Extract the [x, y] coordinate from the center of the cell holding the provided text.  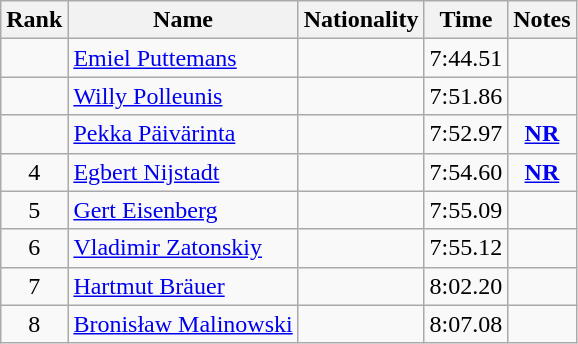
Nationality [361, 20]
Vladimir Zatonskiy [183, 248]
8:02.20 [466, 286]
Bronisław Malinowski [183, 324]
8:07.08 [466, 324]
4 [34, 172]
7:55.09 [466, 210]
5 [34, 210]
7:51.86 [466, 96]
7:52.97 [466, 134]
Hartmut Bräuer [183, 286]
Name [183, 20]
7 [34, 286]
Emiel Puttemans [183, 58]
Egbert Nijstadt [183, 172]
Willy Polleunis [183, 96]
7:44.51 [466, 58]
Gert Eisenberg [183, 210]
7:55.12 [466, 248]
7:54.60 [466, 172]
Pekka Päivärinta [183, 134]
Rank [34, 20]
Time [466, 20]
Notes [542, 20]
8 [34, 324]
6 [34, 248]
